For the text-containing cell, return its midpoint in (x, y) coordinate format. 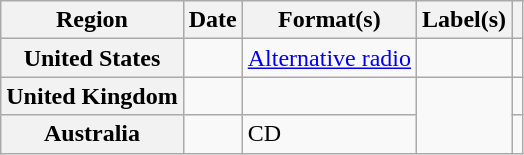
Alternative radio (329, 58)
Label(s) (464, 20)
Format(s) (329, 20)
Australia (92, 134)
United Kingdom (92, 96)
Date (212, 20)
Region (92, 20)
United States (92, 58)
CD (329, 134)
